Output the [X, Y] coordinate of the center of the cell containing the given text.  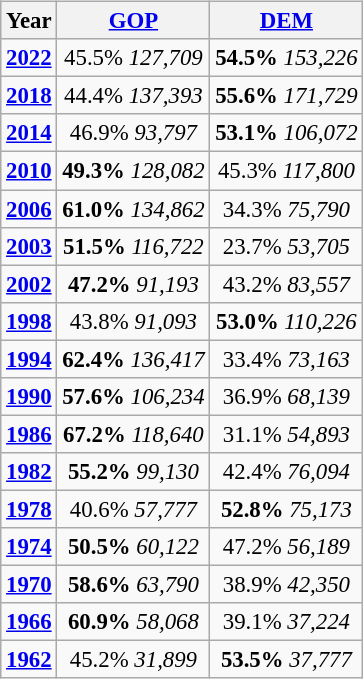
55.6% 171,729 [286, 96]
1962 [29, 660]
2002 [29, 284]
1994 [29, 359]
1978 [29, 509]
23.7% 53,705 [286, 246]
1990 [29, 396]
47.2% 56,189 [286, 547]
49.3% 128,082 [134, 171]
57.6% 106,234 [134, 396]
50.5% 60,122 [134, 547]
42.4% 76,094 [286, 472]
47.2% 91,193 [134, 284]
2014 [29, 133]
1966 [29, 622]
53.0% 110,226 [286, 321]
53.1% 106,072 [286, 133]
33.4% 73,163 [286, 359]
67.2% 118,640 [134, 434]
46.9% 93,797 [134, 133]
61.0% 134,862 [134, 209]
1970 [29, 584]
34.3% 75,790 [286, 209]
44.4% 137,393 [134, 96]
53.5% 37,777 [286, 660]
52.8% 75,173 [286, 509]
43.8% 91,093 [134, 321]
45.5% 127,709 [134, 58]
1998 [29, 321]
54.5% 153,226 [286, 58]
2010 [29, 171]
58.6% 63,790 [134, 584]
GOP [134, 21]
43.2% 83,557 [286, 284]
62.4% 136,417 [134, 359]
2018 [29, 96]
55.2% 99,130 [134, 472]
60.9% 58,068 [134, 622]
45.3% 117,800 [286, 171]
51.5% 116,722 [134, 246]
2003 [29, 246]
45.2% 31,899 [134, 660]
1986 [29, 434]
39.1% 37,224 [286, 622]
40.6% 57,777 [134, 509]
2006 [29, 209]
31.1% 54,893 [286, 434]
2022 [29, 58]
1982 [29, 472]
DEM [286, 21]
1974 [29, 547]
38.9% 42,350 [286, 584]
Year [29, 21]
36.9% 68,139 [286, 396]
